For the text-containing cell, return its midpoint in [x, y] coordinate format. 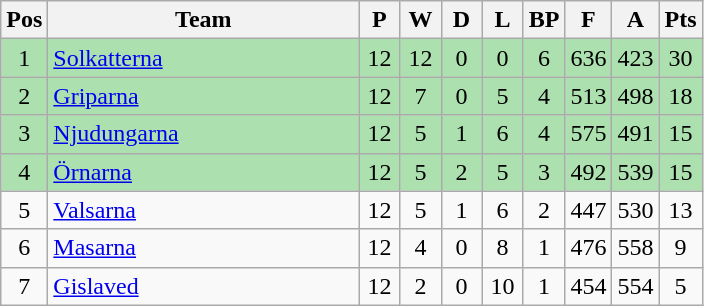
BP [544, 20]
Griparna [204, 96]
10 [502, 286]
Pos [24, 20]
513 [588, 96]
Njudungarna [204, 134]
F [588, 20]
P [380, 20]
554 [636, 286]
491 [636, 134]
492 [588, 172]
Team [204, 20]
18 [680, 96]
530 [636, 210]
539 [636, 172]
8 [502, 248]
558 [636, 248]
636 [588, 58]
Pts [680, 20]
Solkatterna [204, 58]
498 [636, 96]
W [420, 20]
Masarna [204, 248]
A [636, 20]
9 [680, 248]
30 [680, 58]
D [462, 20]
423 [636, 58]
Örnarna [204, 172]
454 [588, 286]
13 [680, 210]
L [502, 20]
Gislaved [204, 286]
447 [588, 210]
476 [588, 248]
Valsarna [204, 210]
575 [588, 134]
